Return the [x, y] coordinate for the center point of the cell that contains the specified text.  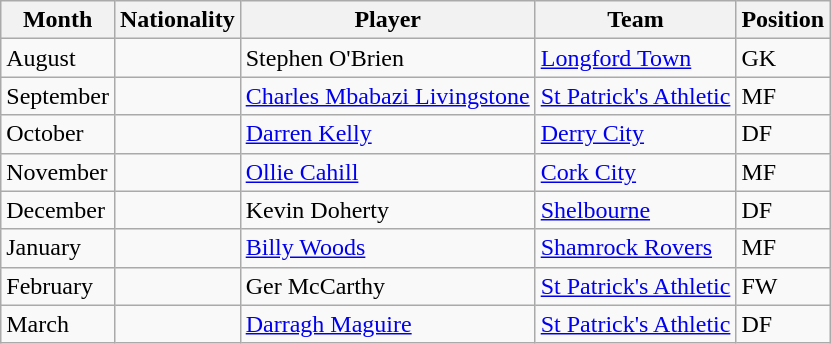
Stephen O'Brien [388, 58]
Billy Woods [388, 248]
Darragh Maguire [388, 324]
January [58, 248]
Player [388, 20]
Charles Mbabazi Livingstone [388, 96]
Shelbourne [636, 210]
Position [783, 20]
October [58, 134]
Derry City [636, 134]
Ollie Cahill [388, 172]
GK [783, 58]
Nationality [177, 20]
Team [636, 20]
FW [783, 286]
November [58, 172]
March [58, 324]
Longford Town [636, 58]
December [58, 210]
Month [58, 20]
February [58, 286]
Shamrock Rovers [636, 248]
September [58, 96]
Darren Kelly [388, 134]
August [58, 58]
Ger McCarthy [388, 286]
Cork City [636, 172]
Kevin Doherty [388, 210]
